For the text-containing cell, return its midpoint in [x, y] coordinate format. 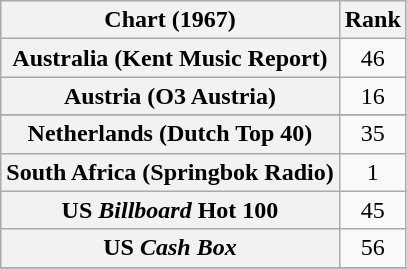
Rank [372, 20]
US Billboard Hot 100 [170, 210]
Australia (Kent Music Report) [170, 58]
35 [372, 134]
16 [372, 96]
South Africa (Springbok Radio) [170, 172]
45 [372, 210]
46 [372, 58]
56 [372, 248]
Austria (O3 Austria) [170, 96]
US Cash Box [170, 248]
Netherlands (Dutch Top 40) [170, 134]
Chart (1967) [170, 20]
1 [372, 172]
